Identify which cell holds the provided text, then report its [x, y] central coordinate. 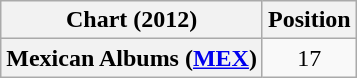
Mexican Albums (MEX) [132, 58]
Position [309, 20]
17 [309, 58]
Chart (2012) [132, 20]
